Detect which cell encompasses the target text, then output its (x, y) center coordinate. 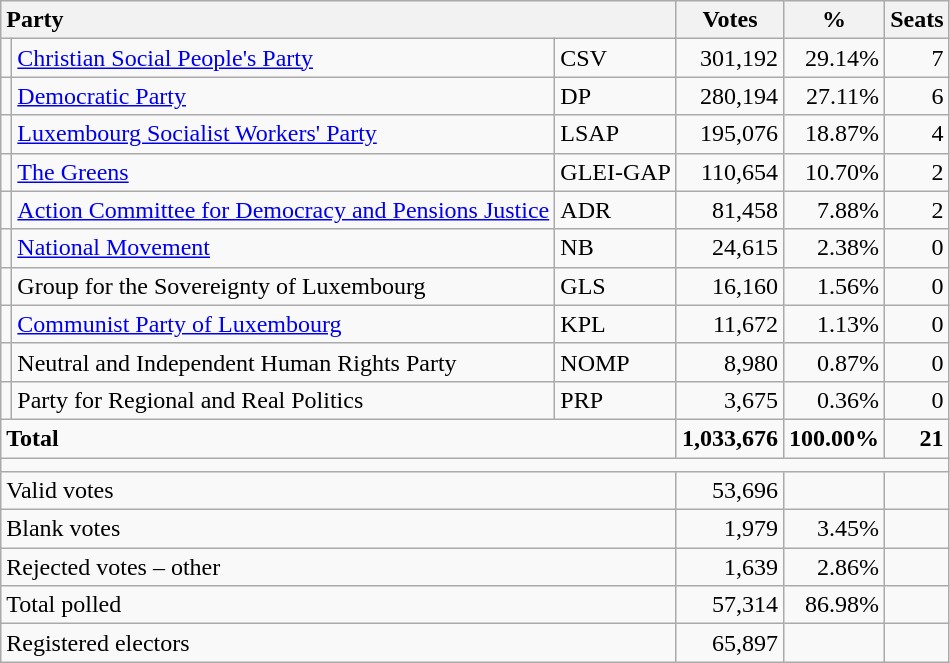
Party (339, 20)
1,639 (730, 567)
110,654 (730, 172)
DP (616, 96)
0.36% (834, 400)
Communist Party of Luxembourg (284, 324)
2.86% (834, 567)
2.38% (834, 248)
Total (339, 438)
1.56% (834, 286)
Democratic Party (284, 96)
Action Committee for Democracy and Pensions Justice (284, 210)
CSV (616, 58)
29.14% (834, 58)
1,033,676 (730, 438)
7 (917, 58)
195,076 (730, 134)
81,458 (730, 210)
LSAP (616, 134)
301,192 (730, 58)
27.11% (834, 96)
NB (616, 248)
53,696 (730, 491)
24,615 (730, 248)
The Greens (284, 172)
57,314 (730, 605)
Seats (917, 20)
11,672 (730, 324)
GLS (616, 286)
86.98% (834, 605)
KPL (616, 324)
% (834, 20)
Neutral and Independent Human Rights Party (284, 362)
8,980 (730, 362)
6 (917, 96)
21 (917, 438)
3.45% (834, 529)
Group for the Sovereignty of Luxembourg (284, 286)
Registered electors (339, 643)
Christian Social People's Party (284, 58)
NOMP (616, 362)
GLEI-GAP (616, 172)
Party for Regional and Real Politics (284, 400)
ADR (616, 210)
Votes (730, 20)
Valid votes (339, 491)
18.87% (834, 134)
100.00% (834, 438)
7.88% (834, 210)
PRP (616, 400)
10.70% (834, 172)
3,675 (730, 400)
16,160 (730, 286)
Rejected votes – other (339, 567)
65,897 (730, 643)
Luxembourg Socialist Workers' Party (284, 134)
0.87% (834, 362)
1,979 (730, 529)
National Movement (284, 248)
Blank votes (339, 529)
Total polled (339, 605)
280,194 (730, 96)
1.13% (834, 324)
4 (917, 134)
